For the text-containing cell, return its midpoint in [x, y] coordinate format. 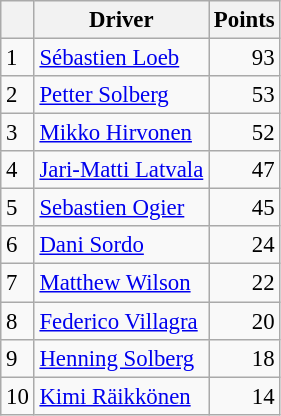
Matthew Wilson [121, 283]
14 [244, 396]
Henning Solberg [121, 358]
Dani Sordo [121, 245]
Sebastien Ogier [121, 208]
5 [18, 208]
Points [244, 20]
10 [18, 396]
1 [18, 58]
45 [244, 208]
Petter Solberg [121, 95]
2 [18, 95]
8 [18, 321]
7 [18, 283]
22 [244, 283]
Sébastien Loeb [121, 58]
6 [18, 245]
3 [18, 133]
4 [18, 170]
Jari-Matti Latvala [121, 170]
24 [244, 245]
93 [244, 58]
Mikko Hirvonen [121, 133]
18 [244, 358]
53 [244, 95]
52 [244, 133]
20 [244, 321]
Driver [121, 20]
Federico Villagra [121, 321]
9 [18, 358]
47 [244, 170]
Kimi Räikkönen [121, 396]
